Find where the given text appears and provide that cell's center as (X, Y) coordinate. 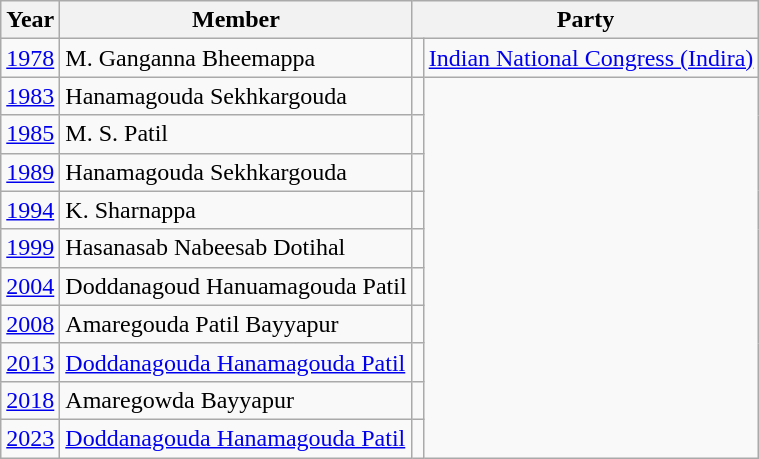
1983 (30, 96)
Year (30, 20)
Hasanasab Nabeesab Dotihal (236, 248)
1999 (30, 248)
Amaregowda Bayyapur (236, 400)
K. Sharnappa (236, 210)
2013 (30, 362)
1989 (30, 172)
1994 (30, 210)
Member (236, 20)
M. Ganganna Bheemappa (236, 58)
1978 (30, 58)
Indian National Congress (Indira) (591, 58)
M. S. Patil (236, 134)
Party (586, 20)
Doddanagoud Hanuamagouda Patil (236, 286)
2018 (30, 400)
2004 (30, 286)
1985 (30, 134)
Amaregouda Patil Bayyapur (236, 324)
2023 (30, 438)
2008 (30, 324)
